Pinpoint the cell where the given text exists, returning its [X, Y] midpoint coordinate. 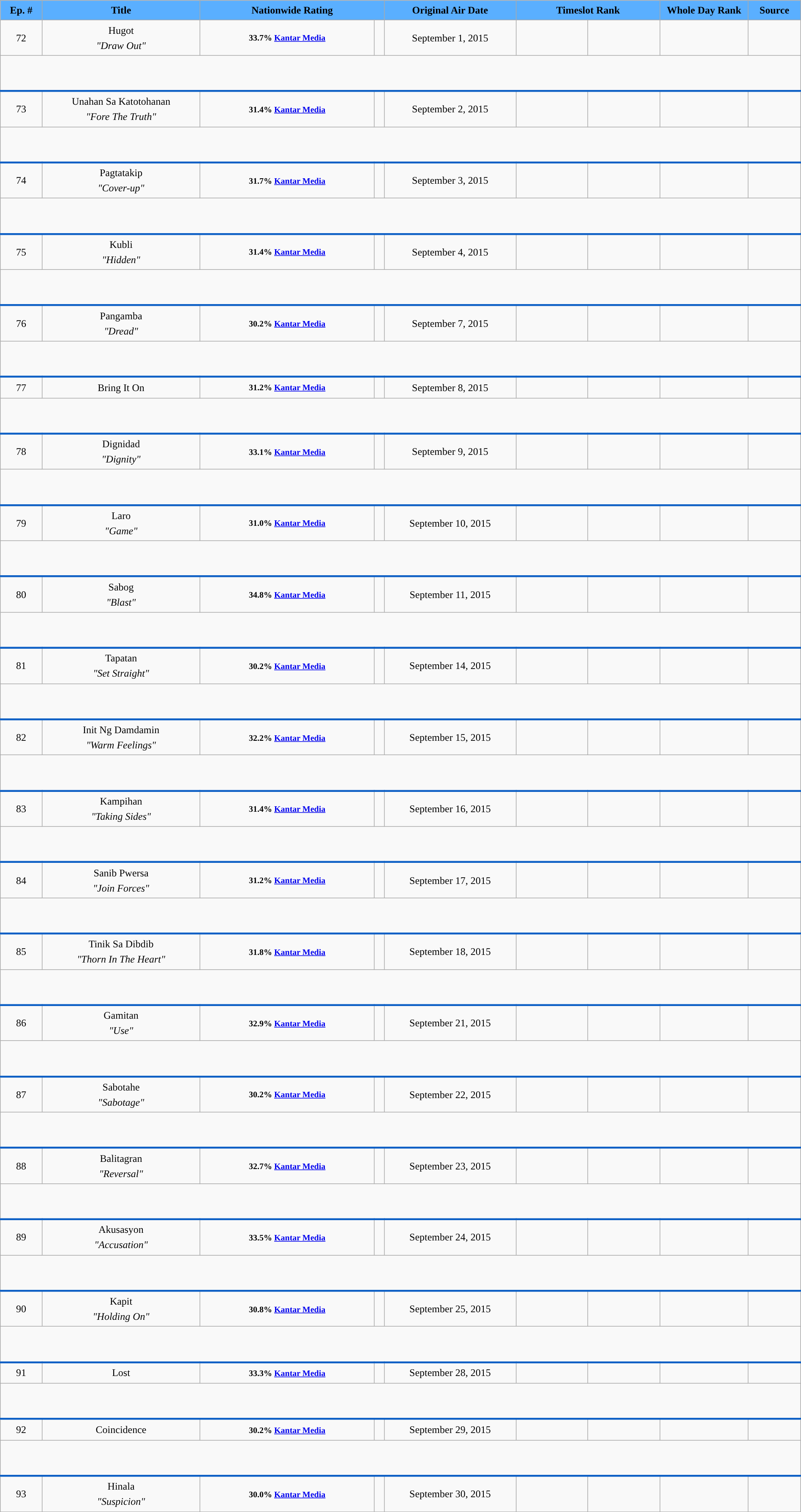
76 [21, 324]
Sanib Pwersa "Join Forces" [121, 880]
Title [121, 10]
Hinala "Suspicion" [121, 1493]
Coincidence [121, 1430]
75 [21, 252]
33.3% Kantar Media [287, 1373]
89 [21, 1237]
Lost [121, 1373]
85 [21, 951]
September 22, 2015 [450, 1095]
Ep. # [21, 10]
Tapatan "Set Straight" [121, 666]
32.2% Kantar Media [287, 737]
September 7, 2015 [450, 324]
Source [775, 10]
September 21, 2015 [450, 1023]
32.9% Kantar Media [287, 1023]
Timeslot Rank [588, 10]
86 [21, 1023]
Dignidad "Dignity" [121, 452]
Laro "Game" [121, 523]
Kubli "Hidden" [121, 252]
September 29, 2015 [450, 1430]
Gamitan "Use" [121, 1023]
September 11, 2015 [450, 595]
34.8% Kantar Media [287, 595]
90 [21, 1308]
Pagtatakip "Cover-up" [121, 181]
September 28, 2015 [450, 1373]
Kapit "Holding On" [121, 1308]
31.7% Kantar Media [287, 181]
84 [21, 880]
September 4, 2015 [450, 252]
33.7% Kantar Media [287, 38]
Kampihan "Taking Sides" [121, 808]
87 [21, 1095]
92 [21, 1430]
77 [21, 387]
Sabog "Blast" [121, 595]
93 [21, 1493]
88 [21, 1166]
September 9, 2015 [450, 452]
Unahan Sa Katotohanan "Fore The Truth" [121, 109]
September 24, 2015 [450, 1237]
30.8% Kantar Media [287, 1308]
Pangamba "Dread" [121, 324]
September 3, 2015 [450, 181]
74 [21, 181]
Sabotahe "Sabotage" [121, 1095]
Bring It On [121, 387]
September 17, 2015 [450, 880]
Hugot "Draw Out" [121, 38]
31.8% Kantar Media [287, 951]
Akusasyon "Accusation" [121, 1237]
72 [21, 38]
31.0% Kantar Media [287, 523]
September 30, 2015 [450, 1493]
Nationwide Rating [292, 10]
September 1, 2015 [450, 38]
September 16, 2015 [450, 808]
79 [21, 523]
September 25, 2015 [450, 1308]
September 23, 2015 [450, 1166]
September 10, 2015 [450, 523]
September 2, 2015 [450, 109]
80 [21, 595]
30.0% Kantar Media [287, 1493]
Tinik Sa Dibdib "Thorn In The Heart" [121, 951]
Balitagran "Reversal" [121, 1166]
Init Ng Damdamin "Warm Feelings" [121, 737]
Original Air Date [450, 10]
September 14, 2015 [450, 666]
Whole Day Rank [704, 10]
91 [21, 1373]
81 [21, 666]
73 [21, 109]
September 8, 2015 [450, 387]
33.1% Kantar Media [287, 452]
33.5% Kantar Media [287, 1237]
78 [21, 452]
September 15, 2015 [450, 737]
32.7% Kantar Media [287, 1166]
September 18, 2015 [450, 951]
83 [21, 808]
82 [21, 737]
